Provide the [X, Y] coordinate of the cell's center where the given text is located.  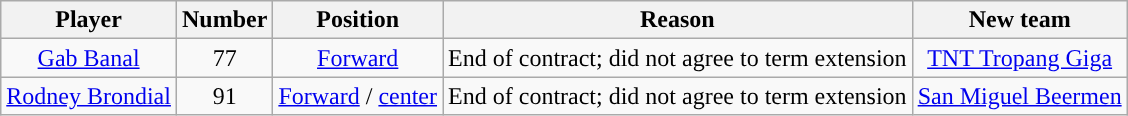
91 [224, 96]
Forward [358, 58]
Player [89, 20]
Number [224, 20]
Forward / center [358, 96]
Reason [678, 20]
Position [358, 20]
San Miguel Beermen [1020, 96]
77 [224, 58]
TNT Tropang Giga [1020, 58]
Gab Banal [89, 58]
New team [1020, 20]
Rodney Brondial [89, 96]
